Capture the cell that displays the provided text and extract its (X, Y) central coordinate. 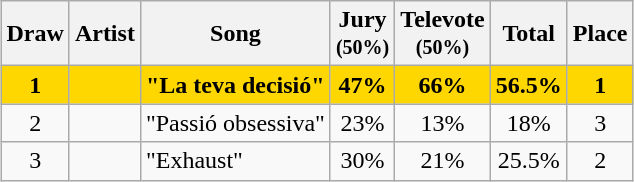
30% (362, 161)
25.5% (528, 161)
18% (528, 123)
47% (362, 85)
"Passió obsessiva" (235, 123)
21% (442, 161)
56.5% (528, 85)
Artist (104, 34)
Total (528, 34)
Song (235, 34)
"Exhaust" (235, 161)
"La teva decisió" (235, 85)
66% (442, 85)
13% (442, 123)
Jury(50%) (362, 34)
Place (600, 34)
23% (362, 123)
Televote(50%) (442, 34)
Draw (35, 34)
